Scan for the cell matching the given text and deliver its [x, y] coordinate at center. 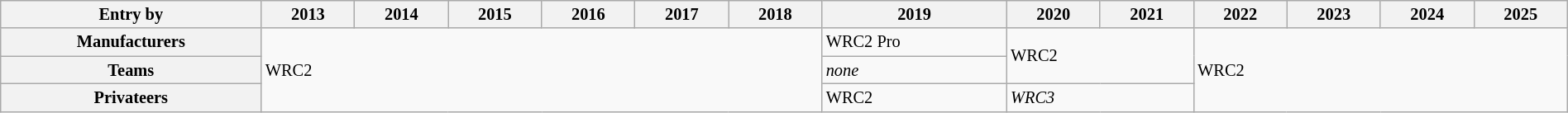
2019 [915, 15]
2018 [776, 15]
WRC2 Pro [915, 42]
2013 [308, 15]
2022 [1241, 15]
2025 [1520, 15]
Entry by [131, 15]
2016 [589, 15]
2014 [402, 15]
2017 [681, 15]
Privateers [131, 98]
Manufacturers [131, 42]
2020 [1054, 15]
2021 [1146, 15]
WRC3 [1100, 98]
none [915, 70]
2023 [1333, 15]
2024 [1427, 15]
Teams [131, 70]
2015 [495, 15]
